Capture the cell that displays the provided text and extract its (x, y) central coordinate. 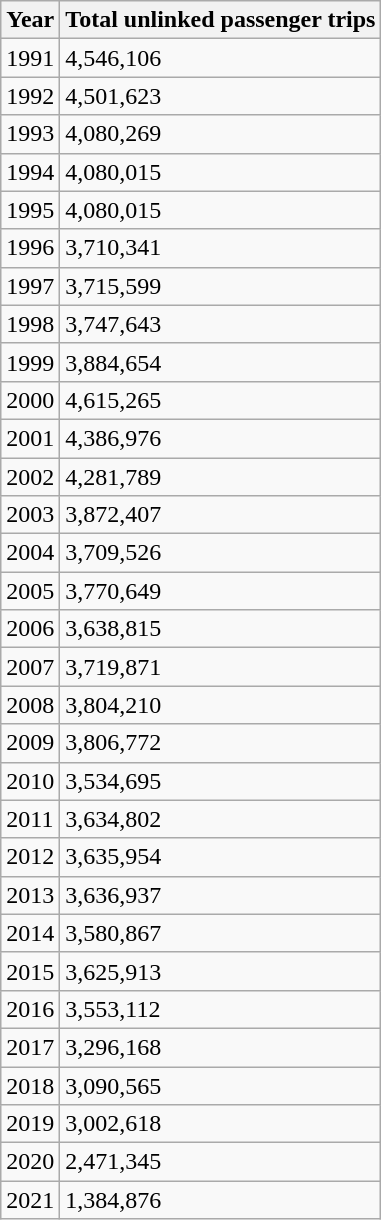
1991 (30, 58)
2021 (30, 1200)
1998 (30, 324)
2005 (30, 591)
3,636,937 (220, 895)
2012 (30, 857)
2014 (30, 933)
4,546,106 (220, 58)
3,804,210 (220, 705)
2017 (30, 1047)
1996 (30, 248)
3,770,649 (220, 591)
3,635,954 (220, 857)
3,625,913 (220, 971)
3,296,168 (220, 1047)
2001 (30, 438)
3,872,407 (220, 515)
2020 (30, 1162)
2015 (30, 971)
4,501,623 (220, 96)
2,471,345 (220, 1162)
3,806,772 (220, 743)
3,534,695 (220, 781)
3,002,618 (220, 1124)
4,386,976 (220, 438)
2000 (30, 400)
2009 (30, 743)
3,709,526 (220, 553)
4,281,789 (220, 477)
3,710,341 (220, 248)
3,553,112 (220, 1009)
2006 (30, 629)
2011 (30, 819)
1993 (30, 134)
3,634,802 (220, 819)
1994 (30, 172)
2008 (30, 705)
2004 (30, 553)
2010 (30, 781)
3,638,815 (220, 629)
3,719,871 (220, 667)
3,090,565 (220, 1085)
2016 (30, 1009)
4,615,265 (220, 400)
2018 (30, 1085)
3,747,643 (220, 324)
4,080,269 (220, 134)
3,884,654 (220, 362)
Year (30, 20)
2003 (30, 515)
1997 (30, 286)
3,715,599 (220, 286)
2002 (30, 477)
1995 (30, 210)
1999 (30, 362)
2019 (30, 1124)
2007 (30, 667)
1992 (30, 96)
1,384,876 (220, 1200)
Total unlinked passenger trips (220, 20)
3,580,867 (220, 933)
2013 (30, 895)
